Return the [x, y] coordinate for the center point of the cell that contains the specified text.  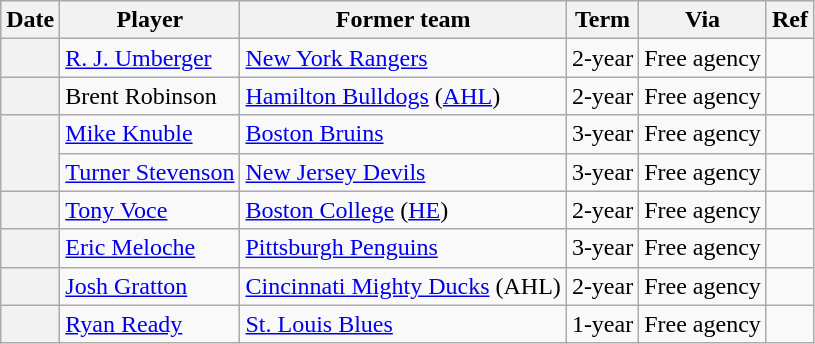
Boston Bruins [403, 134]
St. Louis Blues [403, 324]
Hamilton Bulldogs (AHL) [403, 96]
Term [602, 20]
Turner Stevenson [150, 172]
Pittsburgh Penguins [403, 248]
Eric Meloche [150, 248]
Player [150, 20]
Cincinnati Mighty Ducks (AHL) [403, 286]
Mike Knuble [150, 134]
Tony Voce [150, 210]
1-year [602, 324]
New Jersey Devils [403, 172]
Ryan Ready [150, 324]
Former team [403, 20]
New York Rangers [403, 58]
Ref [790, 20]
Boston College (HE) [403, 210]
Via [703, 20]
Date [30, 20]
Josh Gratton [150, 286]
R. J. Umberger [150, 58]
Brent Robinson [150, 96]
